Search for the cell housing the specified text and yield its [x, y] center coordinate. 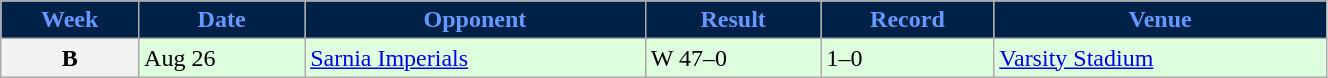
Week [70, 20]
1–0 [908, 58]
Opponent [476, 20]
Record [908, 20]
Sarnia Imperials [476, 58]
W 47–0 [733, 58]
Venue [1160, 20]
B [70, 58]
Result [733, 20]
Varsity Stadium [1160, 58]
Date [222, 20]
Aug 26 [222, 58]
